Detect which cell encompasses the target text, then output its [X, Y] center coordinate. 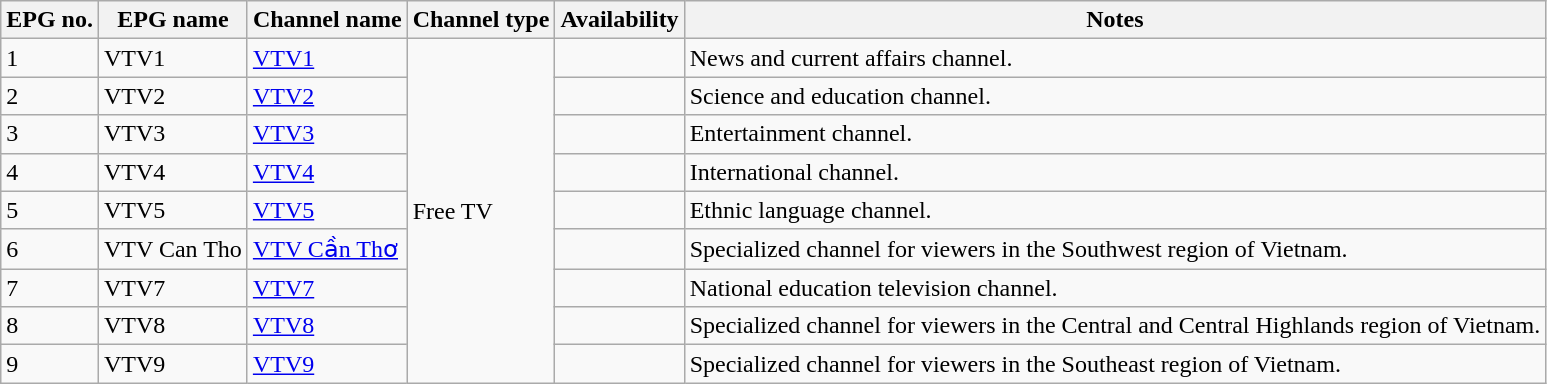
7 [50, 288]
5 [50, 210]
International channel. [1115, 172]
Channel type [481, 20]
Science and education channel. [1115, 96]
Ethnic language channel. [1115, 210]
Specialized channel for viewers in the Southwest region of Vietnam. [1115, 249]
Free TV [481, 211]
1 [50, 58]
Notes [1115, 20]
Entertainment channel. [1115, 134]
National education television channel. [1115, 288]
3 [50, 134]
2 [50, 96]
Availability [620, 20]
Specialized channel for viewers in the Southeast region of Vietnam. [1115, 364]
6 [50, 249]
EPG name [174, 20]
EPG no. [50, 20]
Specialized channel for viewers in the Central and Central Highlands region of Vietnam. [1115, 326]
8 [50, 326]
Channel name [327, 20]
VTV Cần Thơ [327, 249]
News and current affairs channel. [1115, 58]
VTV Can Tho [174, 249]
4 [50, 172]
9 [50, 364]
